Provide the (X, Y) coordinate of the cell's center where the given text is located.  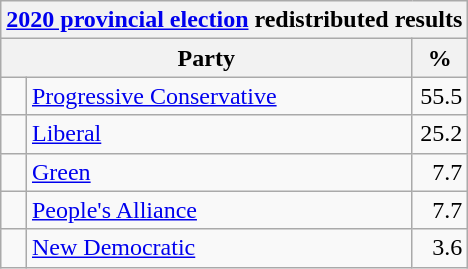
Liberal (218, 134)
New Democratic (218, 248)
People's Alliance (218, 210)
Green (218, 172)
Progressive Conservative (218, 96)
2020 provincial election redistributed results (234, 20)
25.2 (440, 134)
55.5 (440, 96)
% (440, 58)
3.6 (440, 248)
Party (206, 58)
